Capture the cell that displays the provided text and extract its (X, Y) central coordinate. 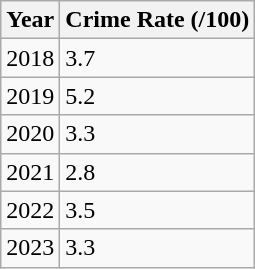
3.5 (158, 210)
3.7 (158, 58)
5.2 (158, 96)
2022 (30, 210)
2021 (30, 172)
2019 (30, 96)
2018 (30, 58)
2020 (30, 134)
2.8 (158, 172)
Crime Rate (/100) (158, 20)
Year (30, 20)
2023 (30, 248)
